Extract the (X, Y) coordinate from the center of the cell holding the provided text.  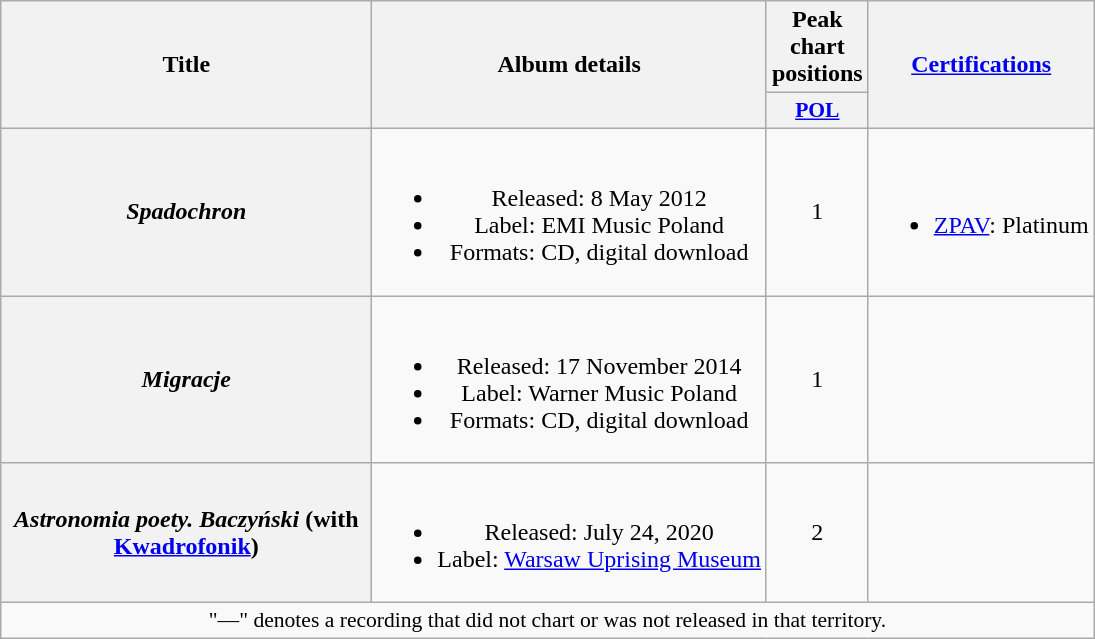
Migracje (186, 380)
"—" denotes a recording that did not chart or was not released in that territory. (548, 621)
ZPAV: Platinum (981, 212)
Released: 8 May 2012Label: EMI Music PolandFormats: CD, digital download (570, 212)
Peak chart positions (817, 47)
Album details (570, 65)
Title (186, 65)
Released: July 24, 2020Label: Warsaw Uprising Museum (570, 533)
POL (817, 111)
Certifications (981, 65)
Released: 17 November 2014Label: Warner Music PolandFormats: CD, digital download (570, 380)
2 (817, 533)
Spadochron (186, 212)
Astronomia poety. Baczyński (with Kwadrofonik) (186, 533)
